Scan for the cell matching the given text and deliver its [X, Y] coordinate at center. 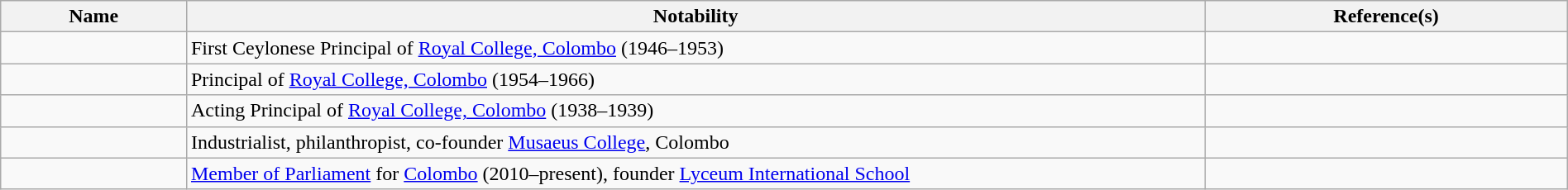
Acting Principal of Royal College, Colombo (1938–1939) [695, 111]
Reference(s) [1386, 17]
Notability [695, 17]
Principal of Royal College, Colombo (1954–1966) [695, 79]
First Ceylonese Principal of Royal College, Colombo (1946–1953) [695, 48]
Industrialist, philanthropist, co-founder Musaeus College, Colombo [695, 142]
Member of Parliament for Colombo (2010–present), founder Lyceum International School [695, 173]
Name [94, 17]
